Locate the cell with the specified text and output its [x, y] center coordinate. 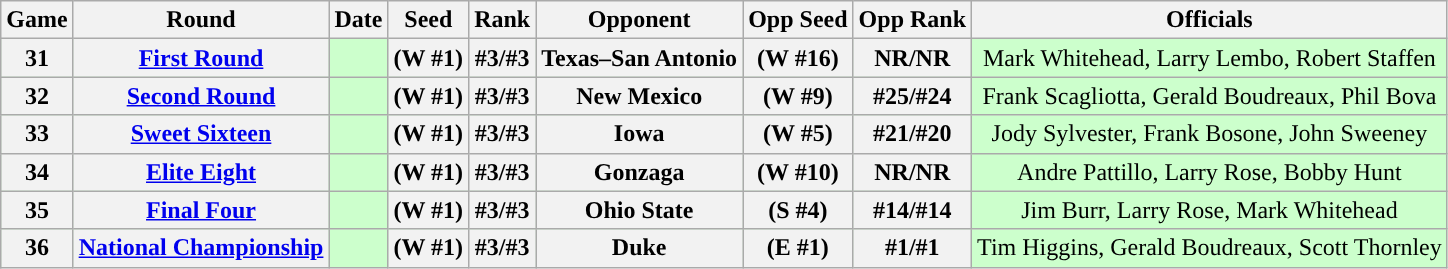
Jim Burr, Larry Rose, Mark Whitehead [1210, 210]
Sweet Sixteen [201, 134]
33 [37, 134]
(W #9) [798, 96]
#21/#20 [912, 134]
Mark Whitehead, Larry Lembo, Robert Staffen [1210, 58]
Opp Seed [798, 20]
#14/#14 [912, 210]
Game [37, 20]
(S #4) [798, 210]
(E #1) [798, 248]
(W #5) [798, 134]
32 [37, 96]
31 [37, 58]
(W #16) [798, 58]
New Mexico [640, 96]
Texas–San Antonio [640, 58]
Gonzaga [640, 172]
#1/#1 [912, 248]
Seed [428, 20]
(W #10) [798, 172]
35 [37, 210]
Elite Eight [201, 172]
Rank [502, 20]
Opp Rank [912, 20]
Second Round [201, 96]
Frank Scagliotta, Gerald Boudreaux, Phil Bova [1210, 96]
Andre Pattillo, Larry Rose, Bobby Hunt [1210, 172]
Iowa [640, 134]
National Championship [201, 248]
Date [358, 20]
Tim Higgins, Gerald Boudreaux, Scott Thornley [1210, 248]
Ohio State [640, 210]
Final Four [201, 210]
#25/#24 [912, 96]
Round [201, 20]
Opponent [640, 20]
Officials [1210, 20]
First Round [201, 58]
34 [37, 172]
36 [37, 248]
Duke [640, 248]
Jody Sylvester, Frank Bosone, John Sweeney [1210, 134]
